Search for the cell housing the specified text and yield its [x, y] center coordinate. 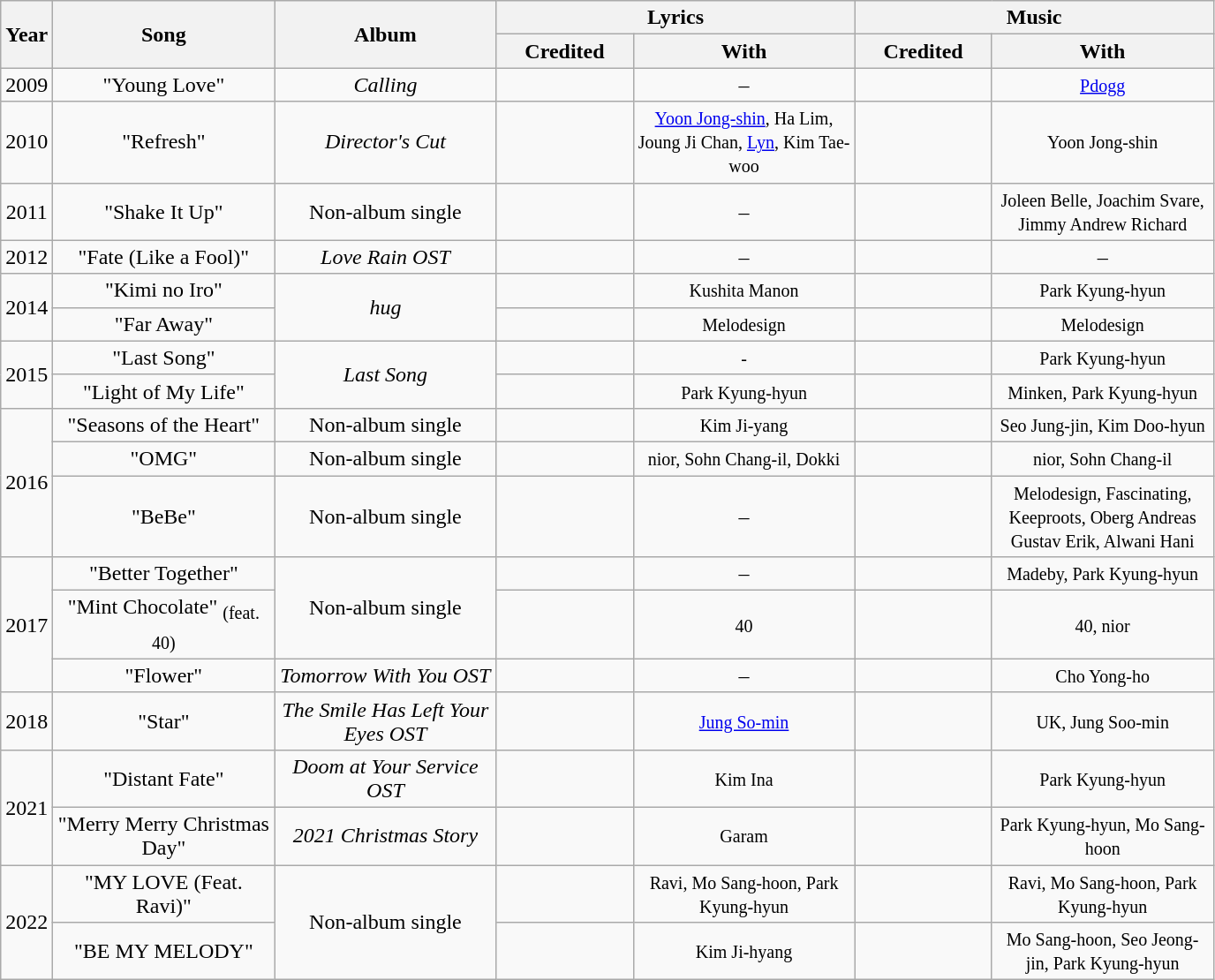
2021 [26, 807]
40 [743, 625]
Kim Ji-yang [743, 425]
2015 [26, 374]
Minken, Park Kyung-hyun [1102, 391]
Yoon Jong-shin [1102, 142]
2014 [26, 307]
2017 [26, 625]
Kushita Manon [743, 290]
Lyrics [675, 18]
"Mint Chocolate" (feat. 40) [164, 625]
2021 Christmas Story [385, 835]
"Kimi no Iro" [164, 290]
hug [385, 307]
"Last Song" [164, 358]
"BE MY MELODY" [164, 952]
2011 [26, 212]
nior, Sohn Chang-il [1102, 458]
"Seasons of the Heart" [164, 425]
"MY LOVE (Feat. Ravi)" [164, 893]
Mo Sang-hoon, Seo Jeong-jin, Park Kyung-hyun [1102, 952]
Music [1034, 18]
"Refresh" [164, 142]
Joleen Belle, Joachim Svare, Jimmy Andrew Richard [1102, 212]
"Distant Fate" [164, 779]
Cho Yong-ho [1102, 675]
"Shake It Up" [164, 212]
Album [385, 34]
2018 [26, 720]
"Far Away" [164, 324]
Calling [385, 85]
40, nior [1102, 625]
Yoon Jong-shin, Ha Lim, Joung Ji Chan, Lyn, Kim Tae-woo [743, 142]
UK, Jung Soo-min [1102, 720]
"BeBe" [164, 516]
2012 [26, 257]
- [743, 358]
Seo Jung-jin, Kim Doo-hyun [1102, 425]
2009 [26, 85]
2022 [26, 923]
Pdogg [1102, 85]
Kim Ina [743, 779]
Doom at Your Service OST [385, 779]
Garam [743, 835]
Director's Cut [385, 142]
Jung So-min [743, 720]
"Flower" [164, 675]
The Smile Has Left Your Eyes OST [385, 720]
Tomorrow With You OST [385, 675]
"Fate (Like a Fool)" [164, 257]
Melodesign, Fascinating, Keeproots, Oberg Andreas Gustav Erik, Alwani Hani [1102, 516]
"Light of My Life" [164, 391]
"Merry Merry Christmas Day" [164, 835]
Year [26, 34]
"Star" [164, 720]
"Young Love" [164, 85]
Last Song [385, 374]
"Better Together" [164, 574]
Madeby, Park Kyung-hyun [1102, 574]
Song [164, 34]
Love Rain OST [385, 257]
2010 [26, 142]
Kim Ji-hyang [743, 952]
2016 [26, 482]
"OMG" [164, 458]
nior, Sohn Chang-il, Dokki [743, 458]
Park Kyung-hyun, Mo Sang-hoon [1102, 835]
